Search for the cell housing the specified text and yield its (x, y) center coordinate. 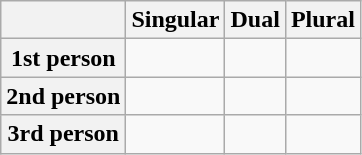
2nd person (64, 96)
Plural (322, 20)
Singular (176, 20)
Dual (255, 20)
1st person (64, 58)
3rd person (64, 134)
